Pinpoint the cell where the given text exists, returning its (x, y) midpoint coordinate. 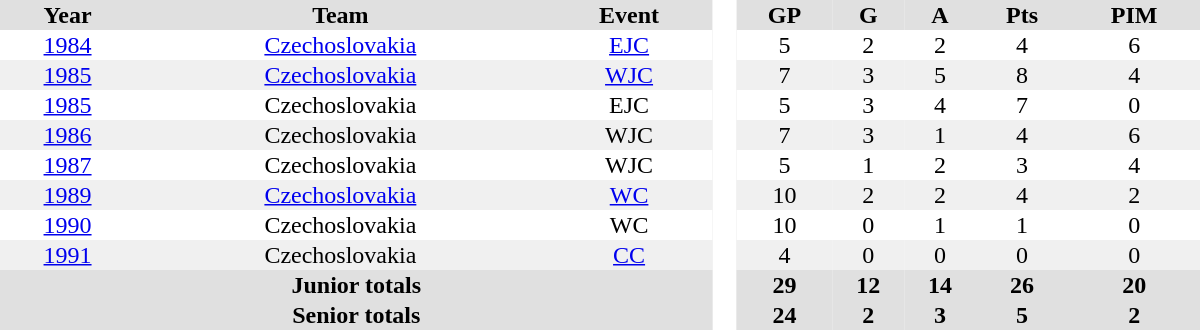
CC (630, 255)
1987 (68, 165)
Year (68, 15)
A (940, 15)
PIM (1134, 15)
Event (630, 15)
Senior totals (356, 315)
1990 (68, 225)
Junior totals (356, 285)
1984 (68, 45)
12 (869, 285)
24 (784, 315)
8 (1022, 75)
GP (784, 15)
29 (784, 285)
Pts (1022, 15)
26 (1022, 285)
1986 (68, 135)
20 (1134, 285)
1989 (68, 195)
1991 (68, 255)
Team (340, 15)
G (869, 15)
14 (940, 285)
